Capture the cell that displays the provided text and extract its [X, Y] central coordinate. 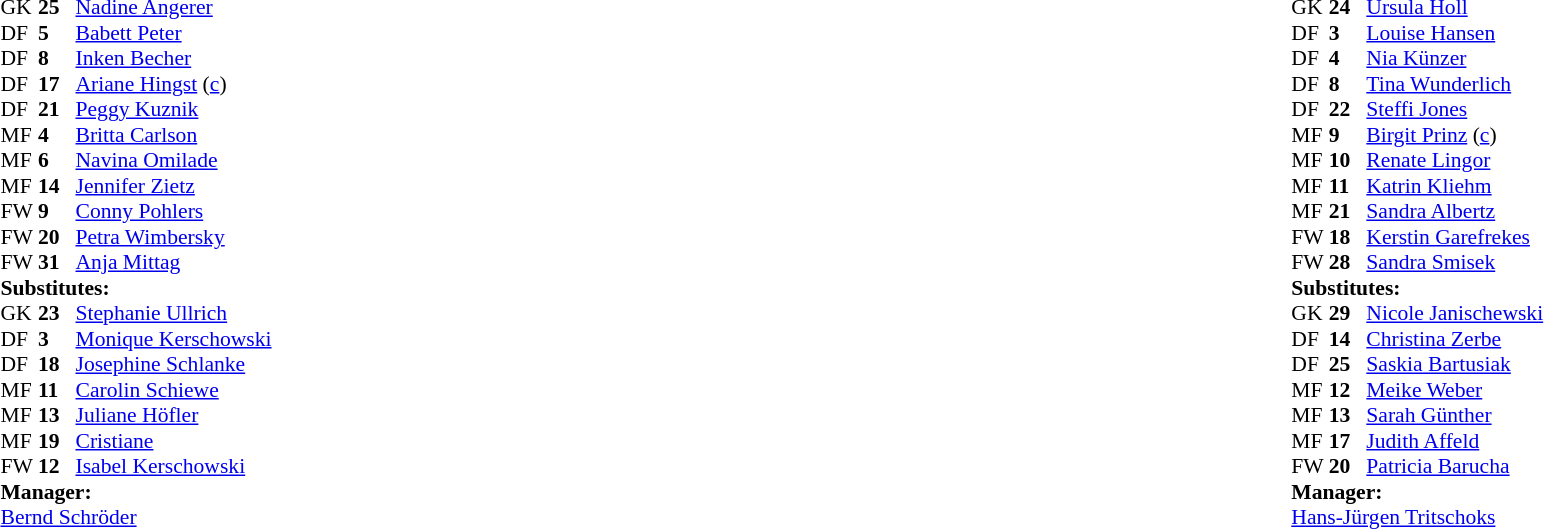
Juliane Höfler [174, 415]
Jennifer Zietz [174, 186]
Nia Künzer [1454, 59]
Saskia Bartusiak [1454, 365]
29 [1348, 313]
23 [57, 313]
Cristiane [174, 441]
Carolin Schiewe [174, 390]
Ariane Hingst (c) [174, 84]
Steffi Jones [1454, 109]
Meike Weber [1454, 390]
Kerstin Garefrekes [1454, 237]
Sarah Günther [1454, 415]
Birgit Prinz (c) [1454, 135]
Louise Hansen [1454, 33]
28 [1348, 263]
Nicole Janischewski [1454, 313]
Navina Omilade [174, 161]
10 [1348, 161]
Anja Mittag [174, 263]
31 [57, 263]
Conny Pohlers [174, 211]
6 [57, 161]
Tina Wunderlich [1454, 84]
19 [57, 441]
Peggy Kuznik [174, 109]
Christina Zerbe [1454, 339]
Judith Affeld [1454, 441]
Inken Becher [174, 59]
Josephine Schlanke [174, 365]
Renate Lingor [1454, 161]
25 [1348, 365]
Stephanie Ullrich [174, 313]
Petra Wimbersky [174, 237]
Sandra Smisek [1454, 263]
Patricia Barucha [1454, 467]
Britta Carlson [174, 135]
Monique Kerschowski [174, 339]
Isabel Kerschowski [174, 467]
22 [1348, 109]
Katrin Kliehm [1454, 186]
5 [57, 33]
Babett Peter [174, 33]
Sandra Albertz [1454, 211]
